Determine the [x, y] coordinate at the center of the cell enclosing the given text.  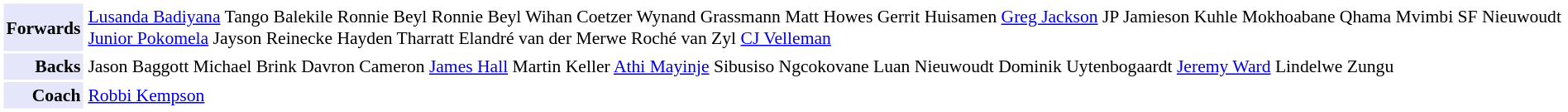
Coach [43, 95]
Robbi Kempson [825, 95]
Backs [43, 66]
Forwards [43, 27]
